Capture the cell that displays the provided text and extract its (X, Y) central coordinate. 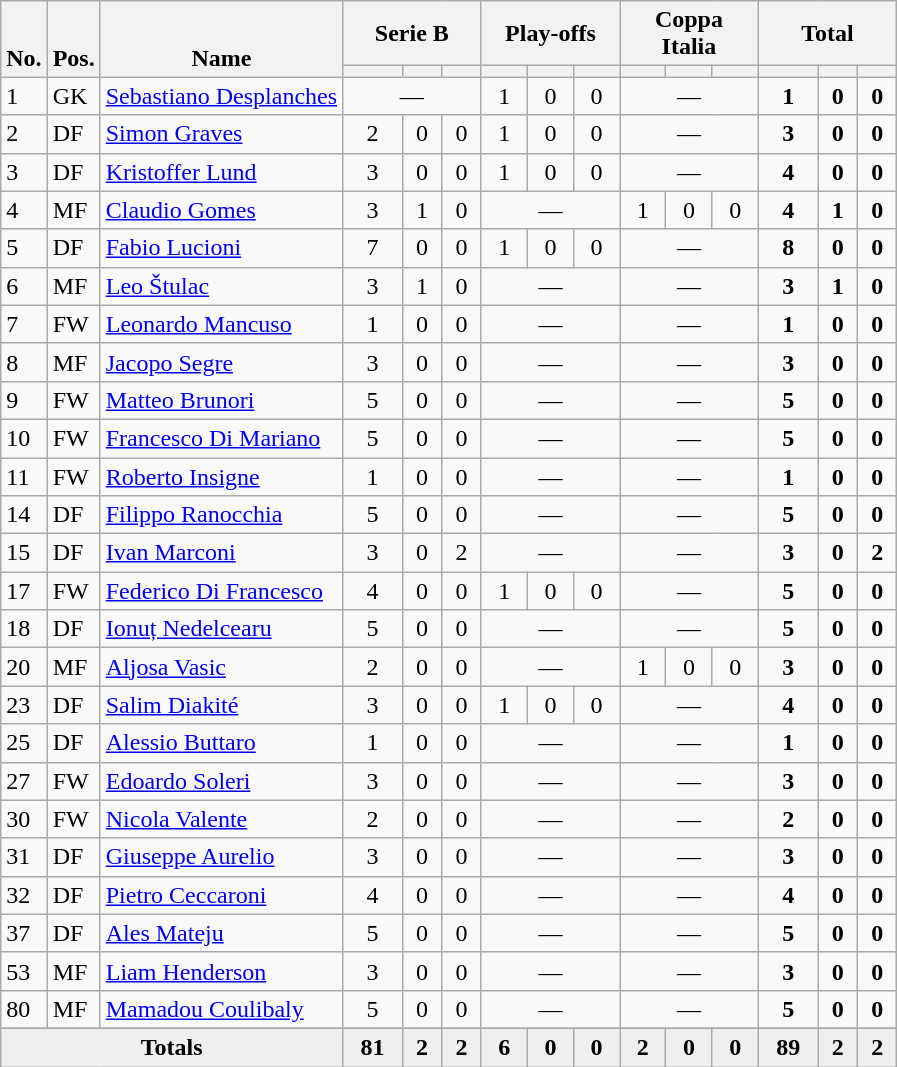
Leo Štulac (221, 286)
Nicola Valente (221, 819)
Jacopo Segre (221, 362)
Coppa Italia (690, 34)
Kristoffer Lund (221, 172)
11 (24, 477)
Sebastiano Desplanches (221, 96)
Pietro Ceccaroni (221, 895)
Leonardo Mancuso (221, 324)
Mamadou Coulibaly (221, 1009)
Total (828, 34)
81 (373, 1047)
Play-offs (550, 34)
Federico Di Francesco (221, 591)
Giuseppe Aurelio (221, 857)
17 (24, 591)
25 (24, 743)
Alessio Buttaro (221, 743)
Liam Henderson (221, 971)
89 (788, 1047)
20 (24, 667)
32 (24, 895)
Ionuț Nedelcearu (221, 629)
Claudio Gomes (221, 210)
53 (24, 971)
Salim Diakité (221, 705)
GK (74, 96)
Totals (172, 1047)
18 (24, 629)
Ivan Marconi (221, 553)
No. (24, 39)
Pos. (74, 39)
Francesco Di Mariano (221, 438)
Serie B (412, 34)
Simon Graves (221, 134)
23 (24, 705)
10 (24, 438)
Aljosa Vasic (221, 667)
15 (24, 553)
80 (24, 1009)
30 (24, 819)
Edoardo Soleri (221, 781)
37 (24, 933)
31 (24, 857)
27 (24, 781)
Fabio Lucioni (221, 248)
Filippo Ranocchia (221, 515)
14 (24, 515)
Matteo Brunori (221, 400)
Ales Mateju (221, 933)
Roberto Insigne (221, 477)
9 (24, 400)
Name (221, 39)
